Identify which cell holds the provided text, then report its (x, y) central coordinate. 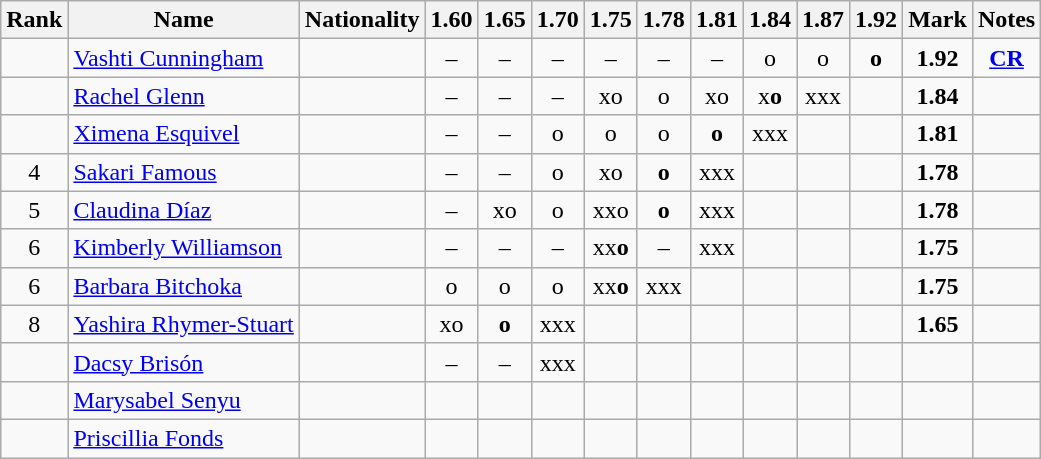
Rachel Glenn (184, 96)
Vashti Cunningham (184, 58)
1.87 (822, 20)
CR (1006, 58)
Yashira Rhymer-Stuart (184, 324)
Priscillia Fonds (184, 438)
Mark (938, 20)
Ximena Esquivel (184, 134)
Marysabel Senyu (184, 400)
Sakari Famous (184, 172)
Nationality (362, 20)
4 (34, 172)
8 (34, 324)
Name (184, 20)
Kimberly Williamson (184, 248)
Notes (1006, 20)
Dacsy Brisón (184, 362)
Rank (34, 20)
5 (34, 210)
Barbara Bitchoka (184, 286)
1.70 (558, 20)
1.60 (452, 20)
Claudina Díaz (184, 210)
